Return (x, y) of the center of cell containing provided text 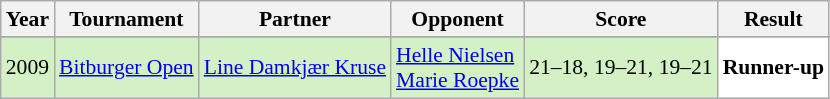
Bitburger Open (126, 68)
21–18, 19–21, 19–21 (621, 68)
Opponent (458, 19)
Runner-up (774, 68)
Helle Nielsen Marie Roepke (458, 68)
Score (621, 19)
Line Damkjær Kruse (295, 68)
Partner (295, 19)
Year (28, 19)
Result (774, 19)
Tournament (126, 19)
2009 (28, 68)
